Extract the [x, y] coordinate from the center of the cell holding the provided text.  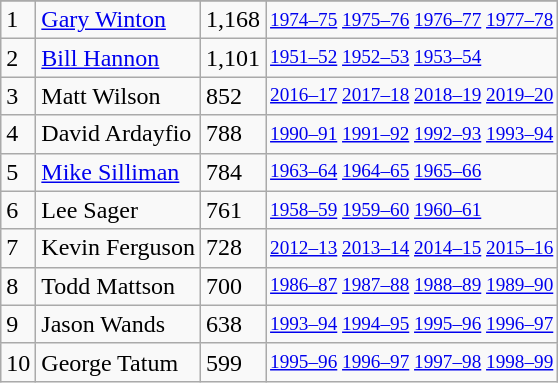
9 [18, 324]
Mike Silliman [118, 172]
1 [18, 20]
1963–64 1964–65 1965–66 [412, 172]
6 [18, 210]
1951–52 1952–53 1953–54 [412, 58]
4 [18, 134]
Gary Winton [118, 20]
1995–96 1996–97 1997–98 1998–99 [412, 362]
1990–91 1991–92 1992–93 1993–94 [412, 134]
852 [232, 96]
Matt Wilson [118, 96]
10 [18, 362]
1974–75 1975–76 1976–77 1977–78 [412, 20]
788 [232, 134]
2012–13 2013–14 2014–15 2015–16 [412, 248]
728 [232, 248]
2016–17 2017–18 2018–19 2019–20 [412, 96]
761 [232, 210]
David Ardayfio [118, 134]
700 [232, 286]
Jason Wands [118, 324]
1,168 [232, 20]
Lee Sager [118, 210]
2 [18, 58]
8 [18, 286]
638 [232, 324]
5 [18, 172]
George Tatum [118, 362]
1,101 [232, 58]
Todd Mattson [118, 286]
1958–59 1959–60 1960–61 [412, 210]
Kevin Ferguson [118, 248]
7 [18, 248]
3 [18, 96]
784 [232, 172]
1993–94 1994–95 1995–96 1996–97 [412, 324]
599 [232, 362]
1986–87 1987–88 1988–89 1989–90 [412, 286]
Bill Hannon [118, 58]
